For the text-containing cell, return its midpoint in [x, y] coordinate format. 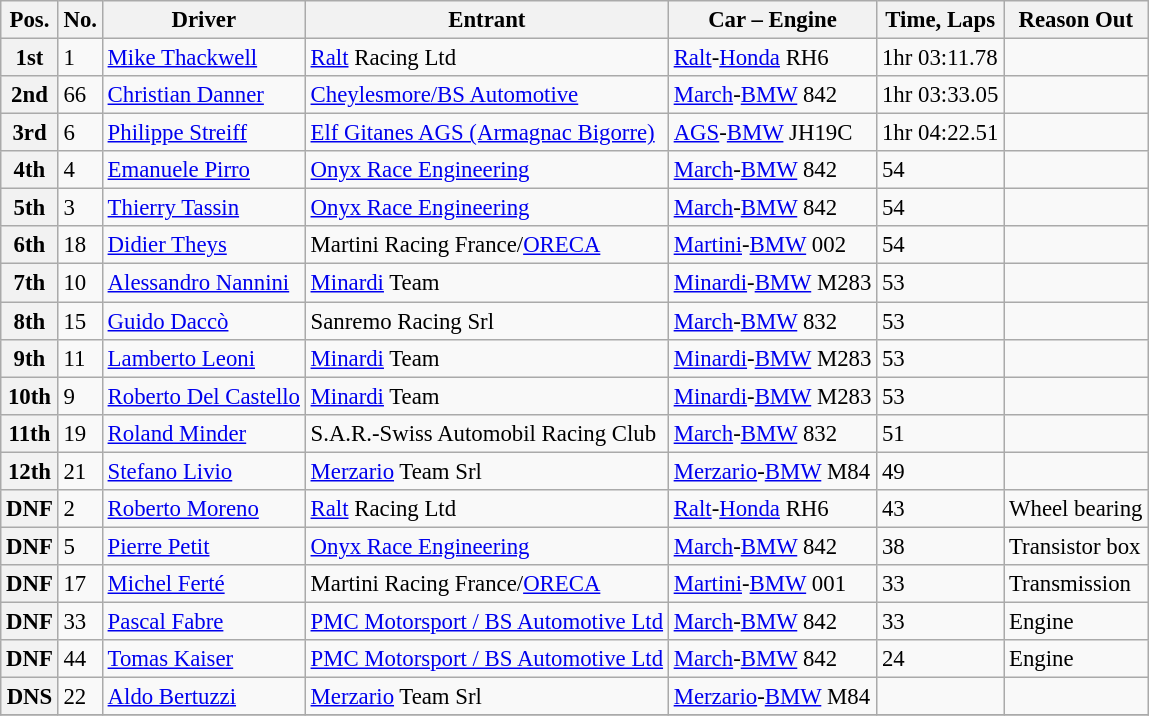
3rd [30, 133]
Reason Out [1076, 20]
10th [30, 396]
Michel Ferté [204, 584]
4th [30, 170]
1hr 04:22.51 [940, 133]
Roland Minder [204, 433]
No. [80, 20]
18 [80, 245]
5 [80, 546]
Pascal Fabre [204, 621]
6 [80, 133]
Time, Laps [940, 20]
Philippe Streiff [204, 133]
Martini-BMW 002 [772, 245]
51 [940, 433]
Driver [204, 20]
2nd [30, 95]
1 [80, 58]
8th [30, 321]
5th [30, 208]
6th [30, 245]
DNS [30, 697]
Transistor box [1076, 546]
Roberto Moreno [204, 509]
1hr 03:33.05 [940, 95]
Mike Thackwell [204, 58]
4 [80, 170]
Elf Gitanes AGS (Armagnac Bigorre) [486, 133]
Entrant [486, 20]
11th [30, 433]
Alessandro Nannini [204, 283]
AGS-BMW JH19C [772, 133]
10 [80, 283]
Roberto Del Castello [204, 396]
17 [80, 584]
66 [80, 95]
7th [30, 283]
3 [80, 208]
Cheylesmore/BS Automotive [486, 95]
19 [80, 433]
Sanremo Racing Srl [486, 321]
11 [80, 358]
Pierre Petit [204, 546]
Tomas Kaiser [204, 659]
Aldo Bertuzzi [204, 697]
Martini-BMW 001 [772, 584]
15 [80, 321]
1hr 03:11.78 [940, 58]
Christian Danner [204, 95]
44 [80, 659]
Wheel bearing [1076, 509]
9 [80, 396]
Thierry Tassin [204, 208]
Lamberto Leoni [204, 358]
Guido Daccò [204, 321]
1st [30, 58]
43 [940, 509]
38 [940, 546]
21 [80, 471]
Transmission [1076, 584]
Stefano Livio [204, 471]
Car – Engine [772, 20]
9th [30, 358]
S.A.R.-Swiss Automobil Racing Club [486, 433]
49 [940, 471]
24 [940, 659]
Didier Theys [204, 245]
22 [80, 697]
2 [80, 509]
Pos. [30, 20]
12th [30, 471]
Emanuele Pirro [204, 170]
